Output the (X, Y) coordinate of the center of the cell containing the given text.  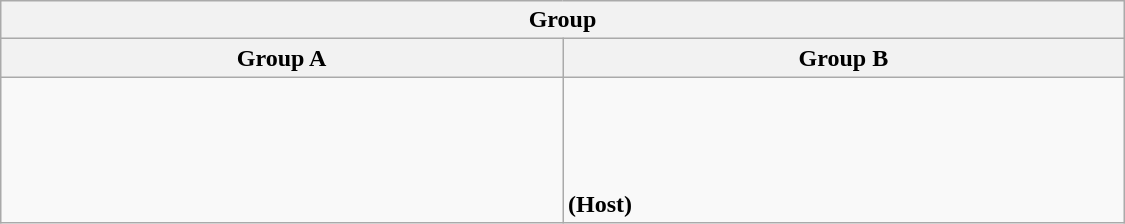
Group B (843, 58)
Group (563, 20)
(Host) (843, 150)
Group A (282, 58)
